Search for the cell housing the specified text and yield its (X, Y) center coordinate. 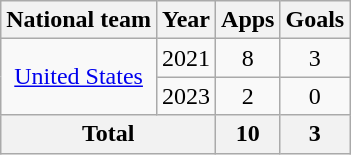
10 (248, 134)
2023 (186, 96)
0 (315, 96)
Apps (248, 20)
United States (79, 77)
National team (79, 20)
Goals (315, 20)
2 (248, 96)
8 (248, 58)
Total (108, 134)
Year (186, 20)
2021 (186, 58)
